Return the [X, Y] coordinate for the center point of the cell that contains the specified text.  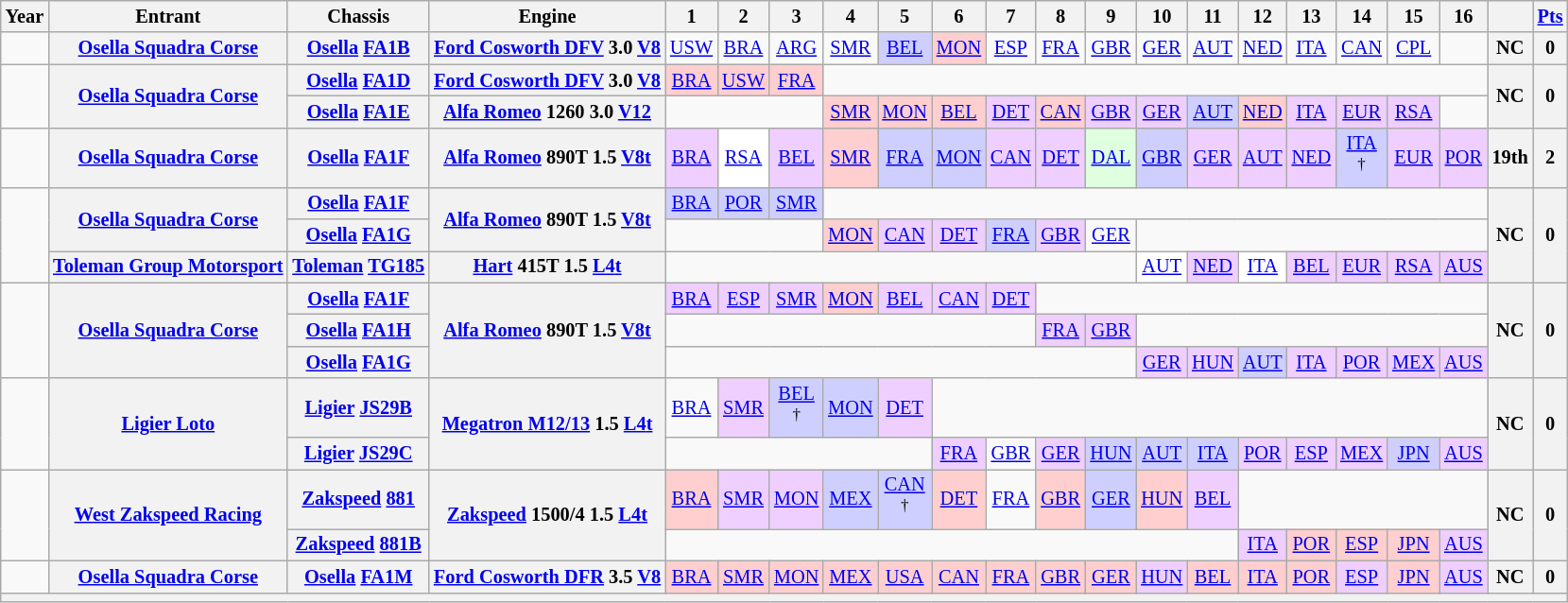
CPL [1414, 48]
Zakspeed 1500/4 1.5 L4t [547, 514]
Zakspeed 881B [358, 544]
Engine [547, 16]
13 [1312, 16]
Osella FA1E [358, 112]
Ford Cosworth DFR 3.5 V8 [547, 577]
Hart 415T 1.5 L4t [547, 267]
19th [1510, 157]
Ligier Loto [168, 423]
Pts [1550, 16]
5 [905, 16]
9 [1111, 16]
12 [1263, 16]
Zakspeed 881 [358, 499]
Megatron M12/13 1.5 L4t [547, 423]
11 [1213, 16]
Osella FA1D [358, 80]
3 [796, 16]
10 [1162, 16]
DAL [1111, 157]
14 [1361, 16]
Year [25, 16]
16 [1463, 16]
6 [958, 16]
15 [1414, 16]
4 [851, 16]
7 [1011, 16]
8 [1060, 16]
ITA† [1361, 157]
USA [905, 577]
1 [692, 16]
Chassis [358, 16]
Osella FA1B [358, 48]
Alfa Romeo 1260 3.0 V12 [547, 112]
West Zakspeed Racing [168, 514]
Osella FA1M [358, 577]
ARG [796, 48]
Toleman TG185 [358, 267]
Toleman Group Motorsport [168, 267]
Ligier JS29B [358, 408]
Ligier JS29C [358, 454]
Osella FA1H [358, 331]
Entrant [168, 16]
CAN† [905, 499]
BEL† [796, 408]
